Extract the [x, y] coordinate from the center of the cell holding the provided text.  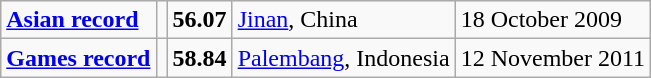
18 October 2009 [552, 20]
56.07 [200, 20]
Jinan, China [344, 20]
12 November 2011 [552, 58]
Asian record [78, 20]
Palembang, Indonesia [344, 58]
Games record [78, 58]
58.84 [200, 58]
